Pinpoint the cell where the given text exists, returning its (x, y) midpoint coordinate. 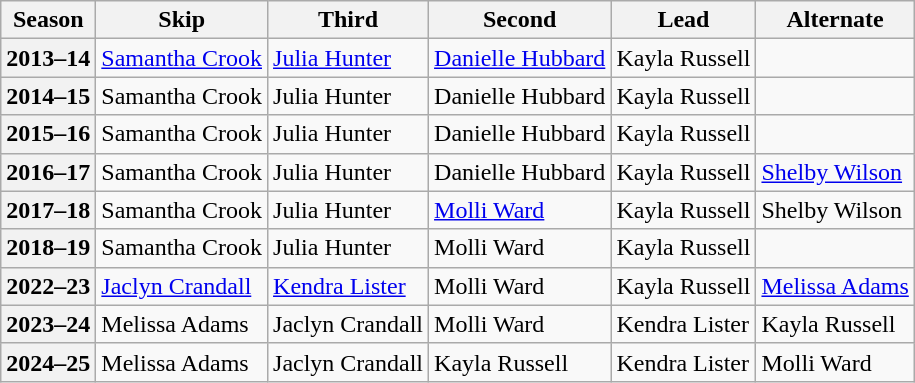
Second (520, 20)
Season (48, 20)
2024–25 (48, 362)
Lead (684, 20)
2018–19 (48, 248)
2013–14 (48, 58)
2014–15 (48, 96)
2015–16 (48, 134)
2016–17 (48, 172)
2017–18 (48, 210)
2023–24 (48, 324)
Skip (182, 20)
2022–23 (48, 286)
Third (348, 20)
Alternate (835, 20)
